Search for the cell housing the specified text and yield its (x, y) center coordinate. 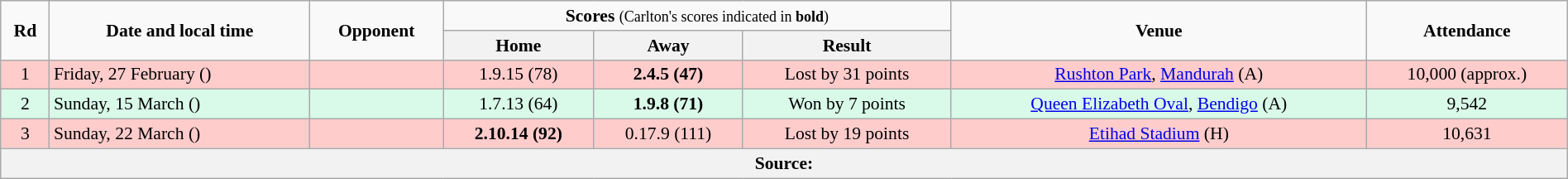
10,631 (1467, 134)
9,542 (1467, 104)
Lost by 31 points (847, 75)
2.10.14 (92) (519, 134)
Rushton Park, Mandurah (A) (1159, 75)
1.7.13 (64) (519, 104)
Sunday, 22 March () (180, 134)
1.9.15 (78) (519, 75)
2 (25, 104)
3 (25, 134)
Sunday, 15 March () (180, 104)
Opponent (377, 30)
Queen Elizabeth Oval, Bendigo (A) (1159, 104)
2.4.5 (47) (668, 75)
Home (519, 46)
0.17.9 (111) (668, 134)
Won by 7 points (847, 104)
Away (668, 46)
Result (847, 46)
Source: (784, 163)
1 (25, 75)
10,000 (approx.) (1467, 75)
Venue (1159, 30)
Friday, 27 February () (180, 75)
Rd (25, 30)
1.9.8 (71) (668, 104)
Attendance (1467, 30)
Etihad Stadium (H) (1159, 134)
Date and local time (180, 30)
Scores (Carlton's scores indicated in bold) (698, 16)
Lost by 19 points (847, 134)
